Scan for the cell matching the given text and deliver its [X, Y] coordinate at center. 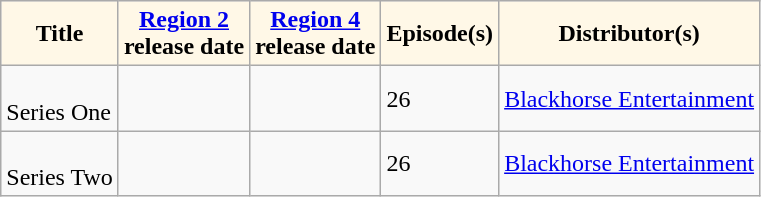
Region 2release date [184, 34]
Episode(s) [440, 34]
Series Two [60, 164]
Region 4release date [316, 34]
Distributor(s) [630, 34]
Title [60, 34]
Series One [60, 98]
